Pinpoint the cell where the given text exists, returning its [X, Y] midpoint coordinate. 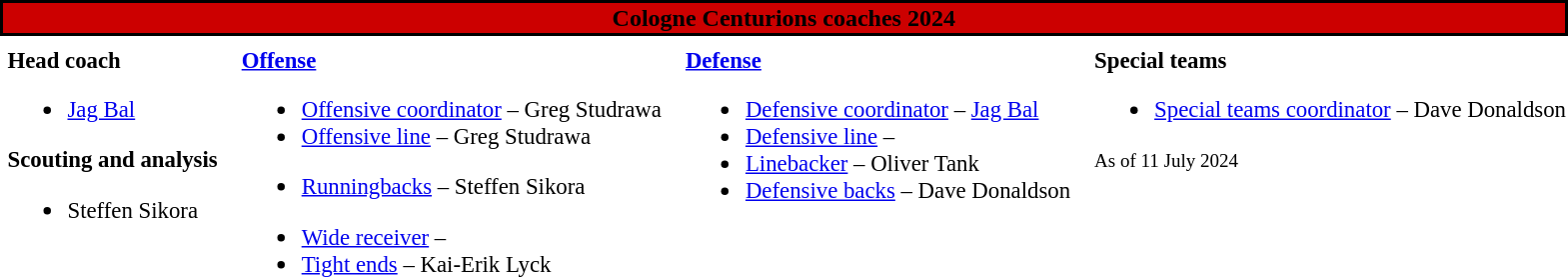
Cologne Centurions coaches 2024 [784, 18]
